Output the [X, Y] coordinate of the center of the cell containing the given text.  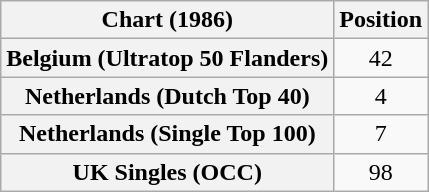
4 [381, 96]
UK Singles (OCC) [168, 172]
Chart (1986) [168, 20]
7 [381, 134]
42 [381, 58]
Position [381, 20]
98 [381, 172]
Belgium (Ultratop 50 Flanders) [168, 58]
Netherlands (Single Top 100) [168, 134]
Netherlands (Dutch Top 40) [168, 96]
